For the text-containing cell, return its midpoint in [X, Y] coordinate format. 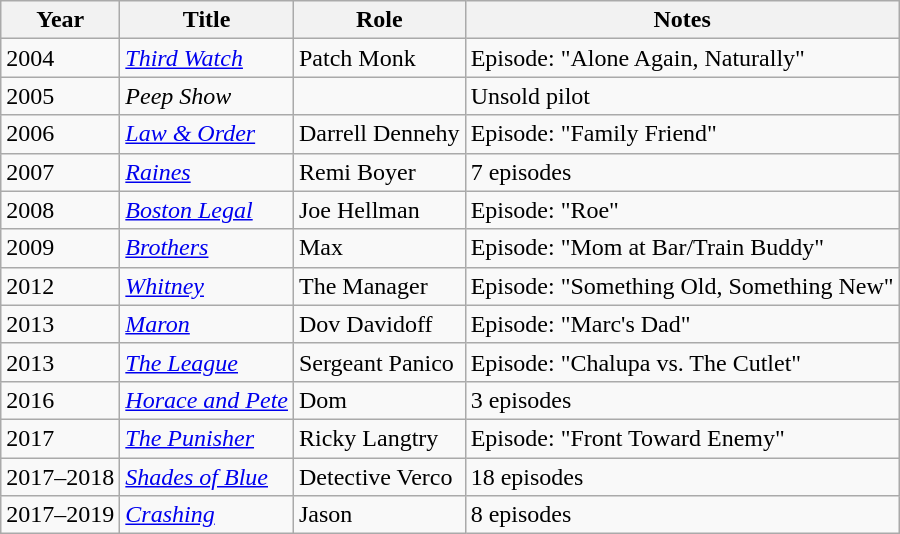
Role [379, 20]
18 episodes [682, 477]
Remi Boyer [379, 172]
7 episodes [682, 172]
Patch Monk [379, 58]
Law & Order [207, 134]
Third Watch [207, 58]
Sergeant Panico [379, 362]
Maron [207, 324]
2017 [60, 438]
Whitney [207, 286]
2005 [60, 96]
2008 [60, 210]
Joe Hellman [379, 210]
Unsold pilot [682, 96]
Raines [207, 172]
The Punisher [207, 438]
Horace and Pete [207, 400]
Detective Verco [379, 477]
8 episodes [682, 515]
2012 [60, 286]
Shades of Blue [207, 477]
Max [379, 248]
Episode: "Something Old, Something New" [682, 286]
Brothers [207, 248]
Episode: "Alone Again, Naturally" [682, 58]
Episode: "Roe" [682, 210]
Episode: "Chalupa vs. The Cutlet" [682, 362]
Dom [379, 400]
Dov Davidoff [379, 324]
Episode: "Marc's Dad" [682, 324]
2006 [60, 134]
Boston Legal [207, 210]
2009 [60, 248]
2016 [60, 400]
Ricky Langtry [379, 438]
Episode: "Front Toward Enemy" [682, 438]
Darrell Dennehy [379, 134]
Jason [379, 515]
Title [207, 20]
The League [207, 362]
Peep Show [207, 96]
Notes [682, 20]
The Manager [379, 286]
2017–2018 [60, 477]
3 episodes [682, 400]
Crashing [207, 515]
Episode: "Mom at Bar/Train Buddy" [682, 248]
2004 [60, 58]
2007 [60, 172]
Episode: "Family Friend" [682, 134]
Year [60, 20]
2017–2019 [60, 515]
